Pinpoint the cell where the given text exists, returning its [x, y] midpoint coordinate. 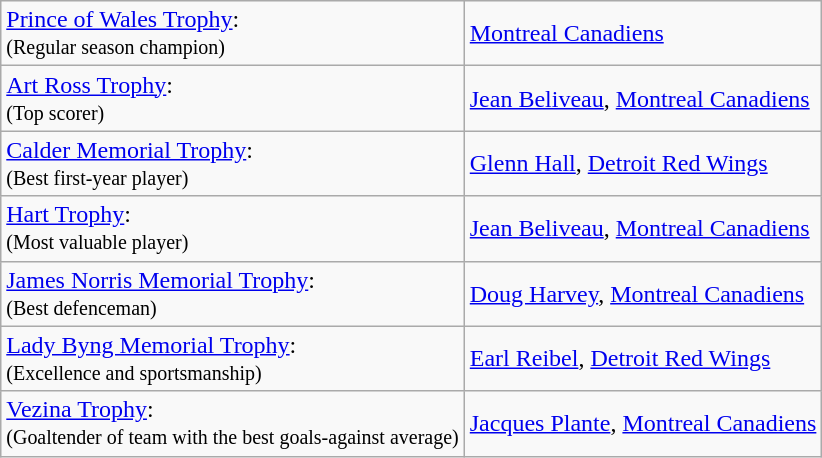
Earl Reibel, Detroit Red Wings [643, 358]
Lady Byng Memorial Trophy:(Excellence and sportsmanship) [233, 358]
Montreal Canadiens [643, 34]
Glenn Hall, Detroit Red Wings [643, 164]
Vezina Trophy:(Goaltender of team with the best goals-against average) [233, 424]
James Norris Memorial Trophy:(Best defenceman) [233, 294]
Prince of Wales Trophy:(Regular season champion) [233, 34]
Art Ross Trophy:(Top scorer) [233, 98]
Doug Harvey, Montreal Canadiens [643, 294]
Hart Trophy:(Most valuable player) [233, 228]
Jacques Plante, Montreal Canadiens [643, 424]
Calder Memorial Trophy:(Best first-year player) [233, 164]
